Pinpoint the cell where the given text exists, returning its (x, y) midpoint coordinate. 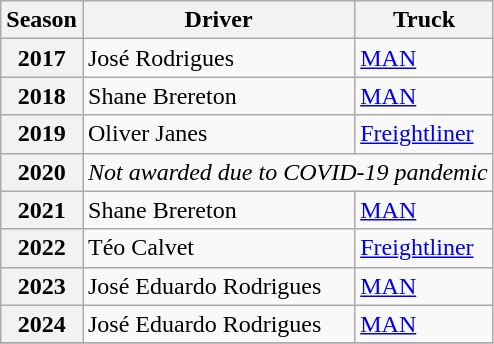
Oliver Janes (218, 134)
2020 (42, 172)
2017 (42, 58)
Season (42, 20)
Driver (218, 20)
2021 (42, 210)
2024 (42, 324)
José Rodrigues (218, 58)
2023 (42, 286)
Not awarded due to COVID-19 pandemic (288, 172)
2019 (42, 134)
Truck (424, 20)
Téo Calvet (218, 248)
2022 (42, 248)
2018 (42, 96)
